Determine the [X, Y] coordinate at the center of the cell enclosing the given text.  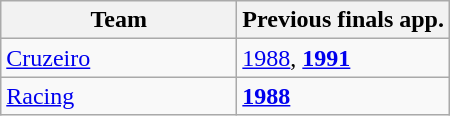
1988, 1991 [344, 58]
Team [119, 20]
1988 [344, 96]
Cruzeiro [119, 58]
Previous finals app. [344, 20]
Racing [119, 96]
